Identify which cell holds the provided text, then report its [x, y] central coordinate. 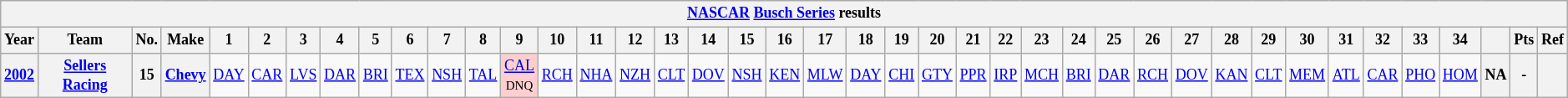
Ref [1553, 40]
31 [1346, 40]
MLW [825, 75]
14 [708, 40]
11 [596, 40]
16 [785, 40]
7 [448, 40]
20 [938, 40]
5 [376, 40]
10 [557, 40]
KEN [785, 75]
PHO [1421, 75]
28 [1232, 40]
19 [902, 40]
22 [1005, 40]
No. [147, 40]
NA [1496, 75]
6 [410, 40]
4 [341, 40]
NZH [635, 75]
17 [825, 40]
18 [866, 40]
2 [267, 40]
25 [1114, 40]
Sellers Racing [85, 75]
Chevy [185, 75]
29 [1269, 40]
33 [1421, 40]
TEX [410, 75]
1 [229, 40]
TAL [483, 75]
HOM [1461, 75]
26 [1153, 40]
NHA [596, 75]
24 [1079, 40]
ATL [1346, 75]
MCH [1042, 75]
Team [85, 40]
27 [1191, 40]
Pts [1525, 40]
34 [1461, 40]
LVS [304, 75]
CALDNQ [519, 75]
30 [1308, 40]
IRP [1005, 75]
Make [185, 40]
MEM [1308, 75]
23 [1042, 40]
2002 [20, 75]
GTY [938, 75]
13 [671, 40]
Year [20, 40]
32 [1383, 40]
PPR [974, 75]
12 [635, 40]
9 [519, 40]
3 [304, 40]
CHI [902, 75]
21 [974, 40]
- [1525, 75]
8 [483, 40]
KAN [1232, 75]
NASCAR Busch Series results [784, 13]
